Capture the cell that displays the provided text and extract its (x, y) central coordinate. 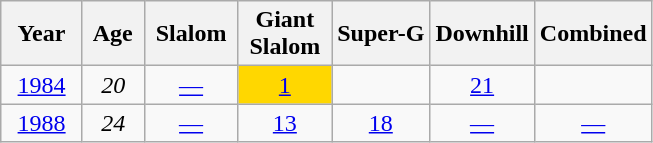
1984 (42, 85)
Slalom (191, 34)
Super-G (381, 34)
Giant Slalom (285, 34)
24 (113, 123)
Age (113, 34)
Year (42, 34)
1 (285, 85)
21 (482, 85)
13 (285, 123)
Combined (593, 34)
1988 (42, 123)
Downhill (482, 34)
18 (381, 123)
20 (113, 85)
